Search for the cell housing the specified text and yield its (x, y) center coordinate. 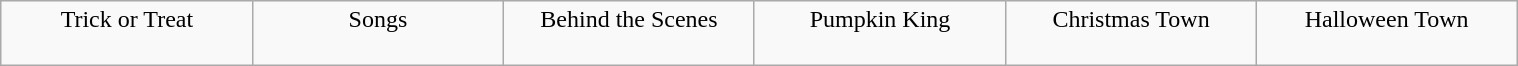
Trick or Treat (126, 34)
Christmas Town (1132, 34)
Songs (378, 34)
Behind the Scenes (628, 34)
Halloween Town (1387, 34)
Pumpkin King (880, 34)
